From the cell containing the given text, extract its center point as [x, y] coordinate. 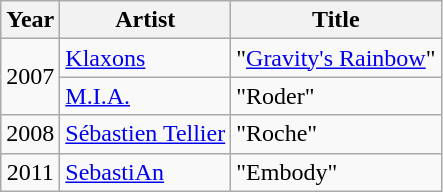
Year [30, 20]
Title [336, 20]
2008 [30, 134]
"Embody" [336, 172]
2011 [30, 172]
2007 [30, 77]
Sébastien Tellier [146, 134]
SebastiAn [146, 172]
"Gravity's Rainbow" [336, 58]
Klaxons [146, 58]
"Roder" [336, 96]
Artist [146, 20]
M.I.A. [146, 96]
"Roche" [336, 134]
